Capture the cell that displays the provided text and extract its [X, Y] central coordinate. 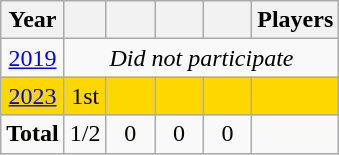
Did not participate [201, 58]
Players [296, 20]
2019 [33, 58]
1/2 [85, 134]
2023 [33, 96]
Total [33, 134]
1st [85, 96]
Year [33, 20]
